Scan for the cell matching the given text and deliver its (x, y) coordinate at center. 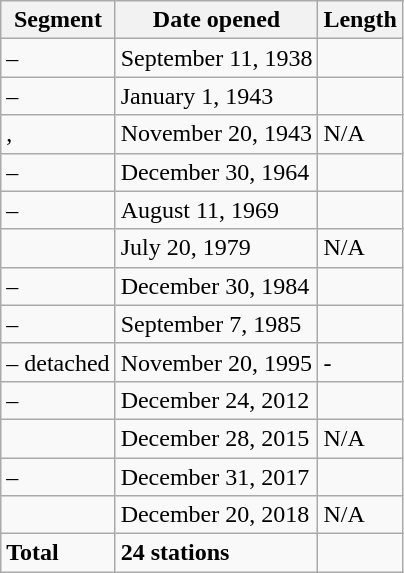
September 11, 1938 (216, 58)
December 30, 1984 (216, 286)
January 1, 1943 (216, 96)
September 7, 1985 (216, 324)
December 30, 1964 (216, 172)
24 stations (216, 553)
- (360, 362)
December 31, 2017 (216, 477)
November 20, 1995 (216, 362)
December 24, 2012 (216, 400)
December 20, 2018 (216, 515)
Length (360, 20)
Segment (58, 20)
July 20, 1979 (216, 248)
December 28, 2015 (216, 438)
– detached (58, 362)
Date opened (216, 20)
November 20, 1943 (216, 134)
August 11, 1969 (216, 210)
Total (58, 553)
, (58, 134)
